Pinpoint the cell where the given text exists, returning its [X, Y] midpoint coordinate. 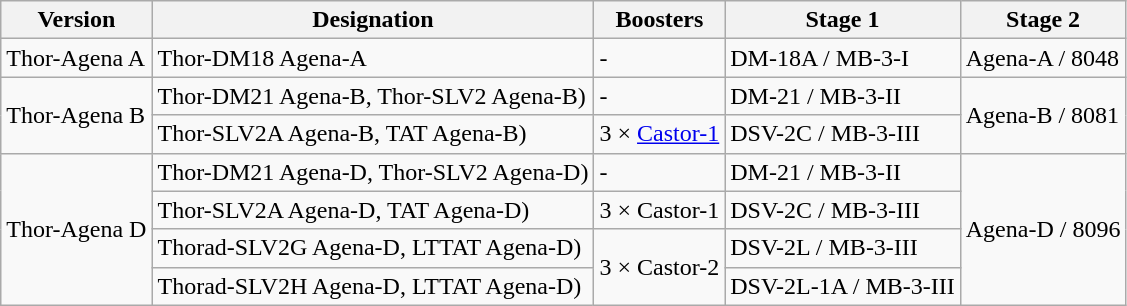
Stage 1 [843, 20]
Agena-B / 8081 [1043, 115]
Boosters [660, 20]
Thor-DM21 Agena-D, Thor-SLV2 Agena-D) [373, 172]
3 × Castor-2 [660, 267]
Thor-Agena A [76, 58]
DM-18A / MB-3-I [843, 58]
Thor-DM21 Agena-B, Thor-SLV2 Agena-B) [373, 96]
Thor-SLV2A Agena-D, TAT Agena-D) [373, 210]
Thor-Agena D [76, 229]
Thor-SLV2A Agena-B, TAT Agena-B) [373, 134]
Thor-DM18 Agena-A [373, 58]
Agena-D / 8096 [1043, 229]
DSV-2L-1A / MB-3-III [843, 286]
Designation [373, 20]
Agena-A / 8048 [1043, 58]
Thorad-SLV2H Agena-D, LTTAT Agena-D) [373, 286]
Thorad-SLV2G Agena-D, LTTAT Agena-D) [373, 248]
Thor-Agena B [76, 115]
Version [76, 20]
DSV-2L / MB-3-III [843, 248]
Stage 2 [1043, 20]
